Scan for the cell matching the given text and deliver its (x, y) coordinate at center. 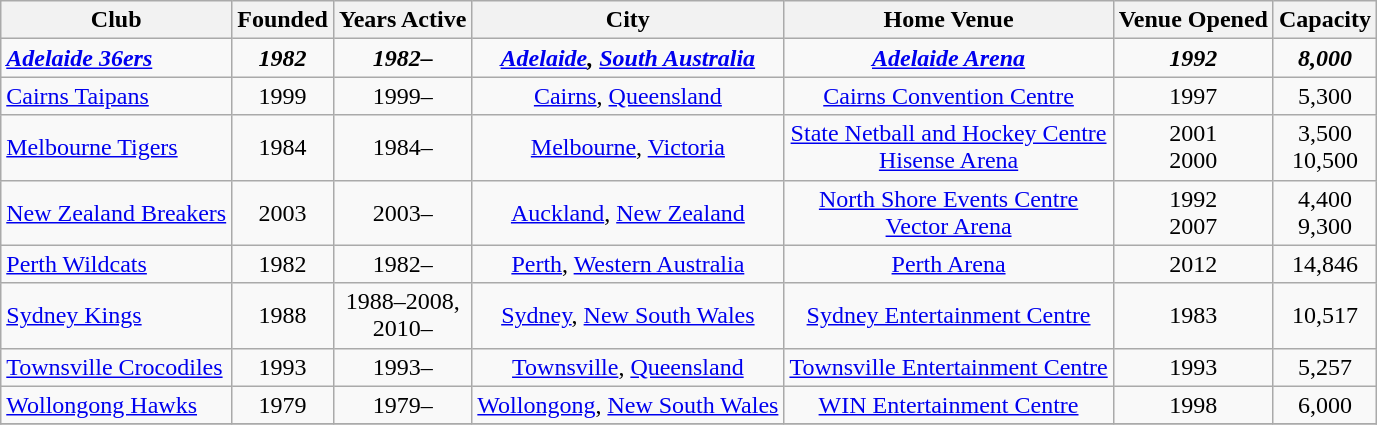
5,300 (1324, 96)
1979 (283, 405)
Auckland, New Zealand (628, 212)
Melbourne, Victoria (628, 148)
19922007 (1193, 212)
Adelaide 36ers (116, 58)
1988 (283, 316)
Sydney Kings (116, 316)
Perth Arena (948, 264)
1993– (402, 367)
City (628, 20)
1984 (283, 148)
1984– (402, 148)
North Shore Events CentreVector Arena (948, 212)
Townsville Crocodiles (116, 367)
1999– (402, 96)
1979– (402, 405)
2003 (283, 212)
2012 (1193, 264)
20012000 (1193, 148)
WIN Entertainment Centre (948, 405)
Sydney Entertainment Centre (948, 316)
Years Active (402, 20)
14,846 (1324, 264)
State Netball and Hockey CentreHisense Arena (948, 148)
3,50010,500 (1324, 148)
Adelaide Arena (948, 58)
2003– (402, 212)
New Zealand Breakers (116, 212)
Capacity (1324, 20)
Cairns Convention Centre (948, 96)
5,257 (1324, 367)
Perth Wildcats (116, 264)
Founded (283, 20)
1983 (1193, 316)
1998 (1193, 405)
Cairns, Queensland (628, 96)
Townsville, Queensland (628, 367)
6,000 (1324, 405)
Perth, Western Australia (628, 264)
Melbourne Tigers (116, 148)
1999 (283, 96)
Wollongong, New South Wales (628, 405)
Club (116, 20)
Sydney, New South Wales (628, 316)
Home Venue (948, 20)
10,517 (1324, 316)
1992 (1193, 58)
1988–2008, 2010– (402, 316)
Wollongong Hawks (116, 405)
1997 (1193, 96)
Venue Opened (1193, 20)
Cairns Taipans (116, 96)
8,000 (1324, 58)
Townsville Entertainment Centre (948, 367)
Adelaide, South Australia (628, 58)
4,4009,300 (1324, 212)
